Determine the [x, y] coordinate at the center of the cell enclosing the given text.  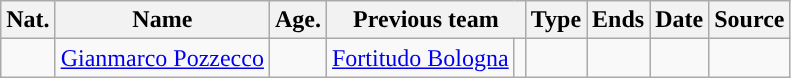
Fortitudo Bologna [420, 58]
Date [680, 20]
Gianmarco Pozzecco [162, 58]
Age. [298, 20]
Name [162, 20]
Type [556, 20]
Ends [618, 20]
Previous team [426, 20]
Source [750, 20]
Nat. [28, 20]
